Search for the cell housing the specified text and yield its [x, y] center coordinate. 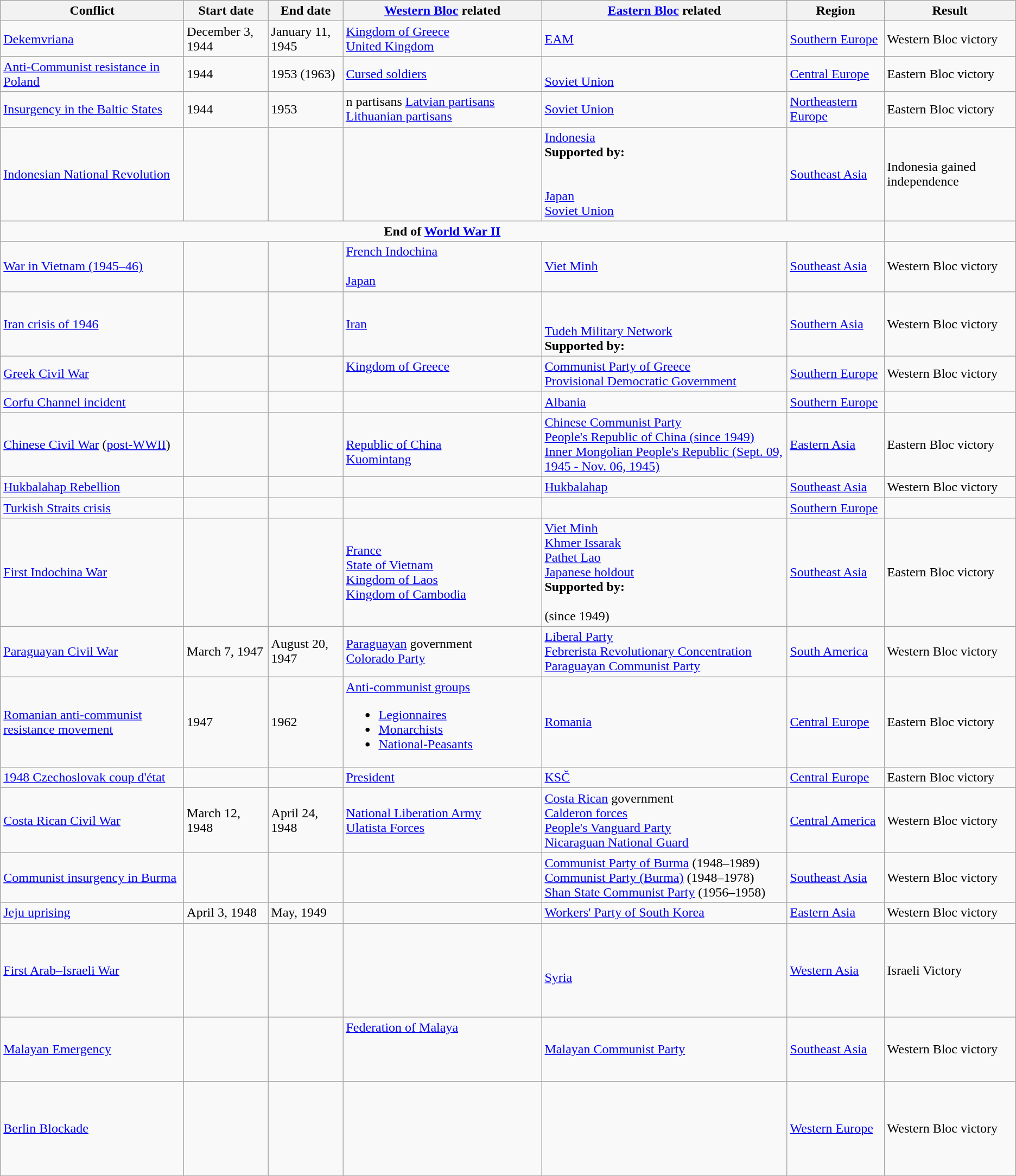
Kingdom of Greece United Kingdom [442, 39]
Costa Rican government Calderon forces People's Vanguard Party Nicaraguan National Guard [664, 821]
1953 (1963) [306, 74]
IndonesiaSupported by: Japan Soviet Union [664, 174]
Malayan Emergency [92, 1050]
Berlin Blockade [92, 1129]
April 24, 1948 [306, 821]
Jeju uprising [92, 913]
National Liberation Army Ulatista Forces [442, 821]
End of World War II [442, 231]
1962 [306, 722]
Albania [664, 402]
Eastern Bloc related [664, 11]
Start date [226, 11]
Tudeh Military NetworkSupported by: [664, 323]
Central America [836, 821]
Anti-Communist resistance in Poland [92, 74]
Western Asia [836, 970]
Costa Rican Civil War [92, 821]
French Indochina Japan [442, 266]
Hukbalahap Rebellion [92, 487]
Turkish Straits crisis [92, 507]
Israeli Victory [950, 970]
Result [950, 11]
n partisans Latvian partisans Lithuanian partisans [442, 110]
First Arab–Israeli War [92, 970]
EAM [664, 39]
Romanian anti-communist resistance movement [92, 722]
Liberal Party Febrerista Revolutionary Concentration Paraguayan Communist Party [664, 652]
April 3, 1948 [226, 913]
Federation of Malaya [442, 1050]
End date [306, 11]
Romania [664, 722]
KSČ [664, 778]
War in Vietnam (1945–46) [92, 266]
First Indochina War [92, 573]
Syria [664, 970]
Dekemvriana [92, 39]
Western Europe [836, 1129]
Viet Minh Khmer Issarak Pathet Lao Japanese holdoutSupported by: (since 1949) [664, 573]
August 20, 1947 [306, 652]
Iran crisis of 1946 [92, 323]
Malayan Communist Party [664, 1050]
Chinese Communist Party People's Republic of China (since 1949) Inner Mongolian People's Republic (Sept. 09, 1945 - Nov. 06, 1945) [664, 444]
Communist Party of Burma (1948–1989) Communist Party (Burma) (1948–1978)Shan State Communist Party (1956–1958) [664, 878]
1953 [306, 110]
Paraguayan government Colorado Party [442, 652]
December 3, 1944 [226, 39]
Indonesian National Revolution [92, 174]
Conflict [92, 11]
Chinese Civil War (post-WWII) [92, 444]
Cursed soldiers [442, 74]
Corfu Channel incident [92, 402]
March 12, 1948 [226, 821]
Region [836, 11]
Paraguayan Civil War [92, 652]
1948 Czechoslovak coup d'état [92, 778]
May, 1949 [306, 913]
Northeastern Europe [836, 110]
President [442, 778]
March 7, 1947 [226, 652]
Hukbalahap [664, 487]
Kingdom of Greece [442, 373]
Southern Asia [836, 323]
France State of Vietnam Kingdom of Laos Kingdom of Cambodia [442, 573]
Western Bloc related [442, 11]
Anti-communist groups Legionnaires Monarchists National-Peasants [442, 722]
Viet Minh [664, 266]
Iran [442, 323]
1947 [226, 722]
Indonesia gained independence [950, 174]
Republic of China Kuomintang [442, 444]
South America [836, 652]
Workers' Party of South Korea [664, 913]
Communist insurgency in Burma [92, 878]
Greek Civil War [92, 373]
Communist Party of Greece Provisional Democratic Government [664, 373]
Insurgency in the Baltic States [92, 110]
January 11, 1945 [306, 39]
